Determine the (X, Y) coordinate at the center of the cell enclosing the given text.  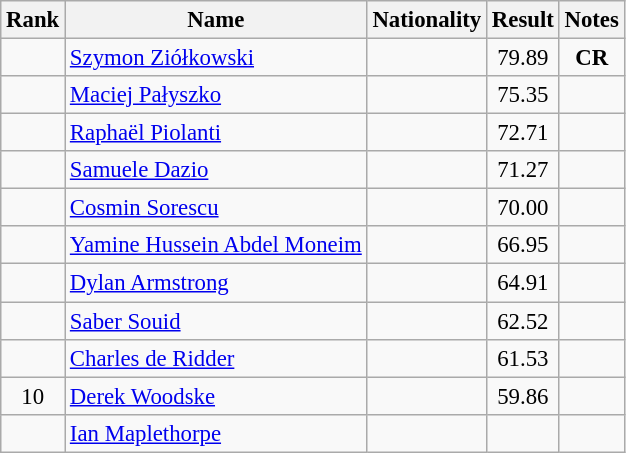
59.86 (524, 396)
Nationality (426, 20)
Derek Woodske (216, 396)
62.52 (524, 321)
Dylan Armstrong (216, 283)
CR (592, 58)
66.95 (524, 245)
64.91 (524, 283)
70.00 (524, 208)
Samuele Dazio (216, 170)
10 (33, 396)
71.27 (524, 170)
Yamine Hussein Abdel Moneim (216, 245)
Cosmin Sorescu (216, 208)
Szymon Ziółkowski (216, 58)
61.53 (524, 358)
Maciej Pałyszko (216, 95)
Saber Souid (216, 321)
Ian Maplethorpe (216, 433)
Result (524, 20)
72.71 (524, 133)
Raphaël Piolanti (216, 133)
Name (216, 20)
75.35 (524, 95)
79.89 (524, 58)
Rank (33, 20)
Charles de Ridder (216, 358)
Notes (592, 20)
